Return [x, y] of the center of cell containing provided text 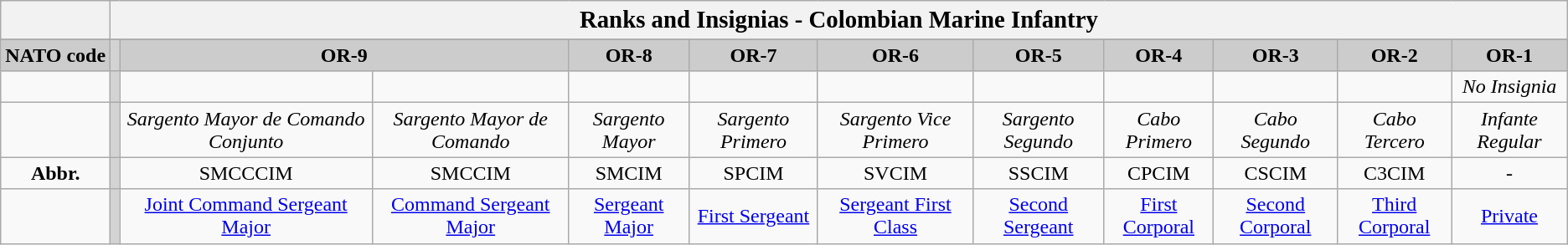
Sargento Mayor de Comando [471, 130]
Command Sergeant Major [471, 216]
First Sergeant [754, 216]
Sergeant First Class [895, 216]
Sargento Segundo [1039, 130]
- [1509, 173]
C3CIM [1395, 173]
Third Corporal [1395, 216]
Sargento Mayor de Comando Conjunto [246, 130]
SMCCIM [471, 173]
Sargento Primero [754, 130]
Joint Command Sergeant Major [246, 216]
SMCCCIM [246, 173]
OR-8 [629, 55]
SSCIM [1039, 173]
Private [1509, 216]
OR-4 [1159, 55]
OR-6 [895, 55]
OR-9 [344, 55]
OR-2 [1395, 55]
No Insignia [1509, 87]
OR-3 [1276, 55]
Sargento Vice Primero [895, 130]
Sergeant Major [629, 216]
Cabo Tercero [1395, 130]
CSCIM [1276, 173]
NATO code [55, 55]
CPCIM [1159, 173]
Ranks and Insignias - Colombian Marine Infantry [839, 20]
Second Sergeant [1039, 216]
OR-7 [754, 55]
Second Corporal [1276, 216]
Cabo Primero [1159, 130]
OR-5 [1039, 55]
SVCIM [895, 173]
SPCIM [754, 173]
OR-1 [1509, 55]
Infante Regular [1509, 130]
SMCIM [629, 173]
Abbr. [55, 173]
First Corporal [1159, 216]
Cabo Segundo [1276, 130]
Sargento Mayor [629, 130]
